Pinpoint the cell where the given text exists, returning its (x, y) midpoint coordinate. 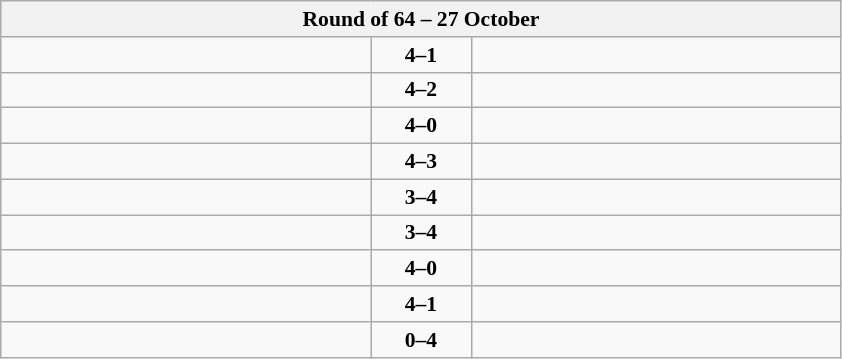
0–4 (421, 340)
Round of 64 – 27 October (421, 19)
4–3 (421, 162)
4–2 (421, 90)
